Identify which cell holds the provided text, then report its (X, Y) central coordinate. 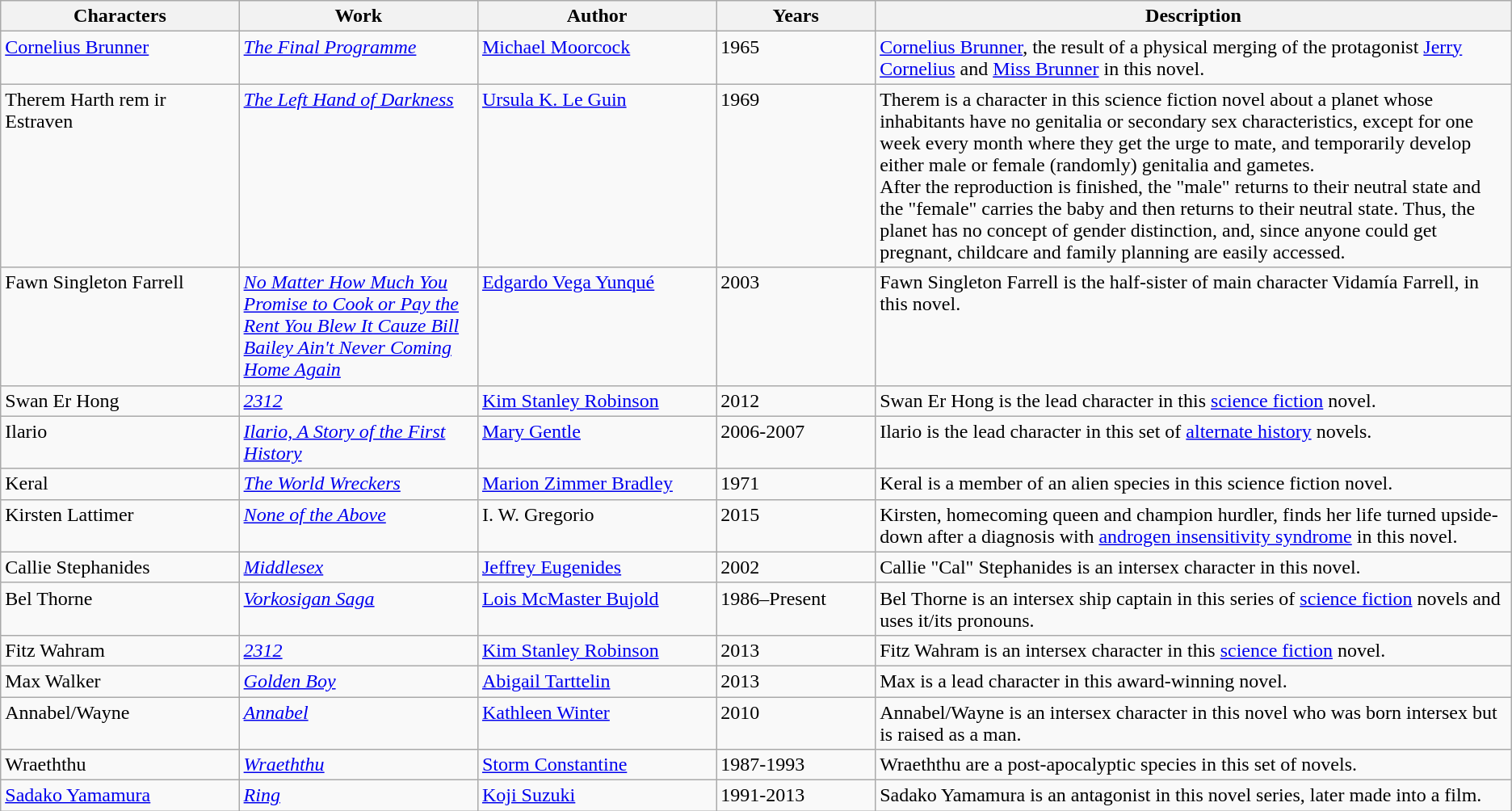
Wraeththu are a post-apocalyptic species in this set of novels. (1194, 765)
Koji Suzuki (596, 796)
I. W. Gregorio (596, 525)
Bel Thorne is an intersex ship captain in this series of science fiction novels and uses it/its pronouns. (1194, 609)
Kirsten Lattimer (120, 525)
The Left Hand of Darkness (359, 176)
Kathleen Winter (596, 722)
Swan Er Hong (120, 401)
Fitz Wahram is an intersex character in this science fiction novel. (1194, 650)
2012 (796, 401)
None of the Above (359, 525)
Annabel (359, 722)
1991-2013 (796, 796)
Years (796, 16)
Annabel/Wayne is an intersex character in this novel who was born intersex but is raised as a man. (1194, 722)
Sadako Yamamura (120, 796)
Abigail Tarttelin (596, 681)
Storm Constantine (596, 765)
Callie Stephanides (120, 567)
1965 (796, 58)
Lois McMaster Bujold (596, 609)
Jeffrey Eugenides (596, 567)
2002 (796, 567)
Vorkosigan Saga (359, 609)
Annabel/Wayne (120, 722)
Ilario, A Story of the First History (359, 443)
The Final Programme (359, 58)
2003 (796, 326)
Keral is a member of an alien species in this science fiction novel. (1194, 484)
Keral (120, 484)
2006-2007 (796, 443)
The World Wreckers (359, 484)
2015 (796, 525)
1987-1993 (796, 765)
Fitz Wahram (120, 650)
Middlesex (359, 567)
Michael Moorcock (596, 58)
1969 (796, 176)
Characters (120, 16)
Sadako Yamamura is an antagonist in this novel series, later made into a film. (1194, 796)
Marion Zimmer Bradley (596, 484)
Mary Gentle (596, 443)
Ilario (120, 443)
Therem Harth rem ir Estraven (120, 176)
1986–Present (796, 609)
Max is a lead character in this award-winning novel. (1194, 681)
Author (596, 16)
Ring (359, 796)
Callie "Cal" Stephanides is an intersex character in this novel. (1194, 567)
No Matter How Much You Promise to Cook or Pay the Rent You Blew It Cauze Bill Bailey Ain't Never Coming Home Again (359, 326)
1971 (796, 484)
Ursula K. Le Guin (596, 176)
Fawn Singleton Farrell (120, 326)
Fawn Singleton Farrell is the half-sister of main character Vidamía Farrell, in this novel. (1194, 326)
2010 (796, 722)
Edgardo Vega Yunqué (596, 326)
Ilario is the lead character in this set of alternate history novels. (1194, 443)
Cornelius Brunner, the result of a physical merging of the protagonist Jerry Cornelius and Miss Brunner in this novel. (1194, 58)
Description (1194, 16)
Swan Er Hong is the lead character in this science fiction novel. (1194, 401)
Max Walker (120, 681)
Work (359, 16)
Bel Thorne (120, 609)
Golden Boy (359, 681)
Cornelius Brunner (120, 58)
